Return [X, Y] of the center of cell containing provided text 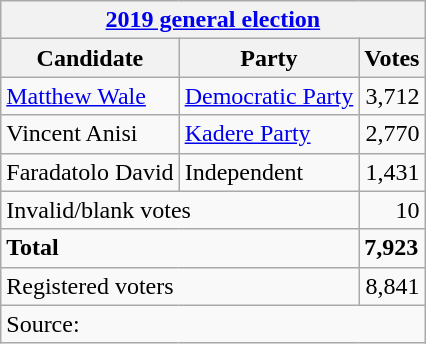
Vincent Anisi [90, 134]
Source: [213, 324]
Party [269, 58]
2019 general election [213, 20]
8,841 [392, 286]
1,431 [392, 172]
Registered voters [180, 286]
Candidate [90, 58]
Votes [392, 58]
7,923 [392, 248]
Invalid/blank votes [180, 210]
2,770 [392, 134]
10 [392, 210]
Kadere Party [269, 134]
Matthew Wale [90, 96]
Independent [269, 172]
Total [180, 248]
Faradatolo David [90, 172]
Democratic Party [269, 96]
3,712 [392, 96]
